Return the (X, Y) coordinate for the center point of the cell that contains the specified text.  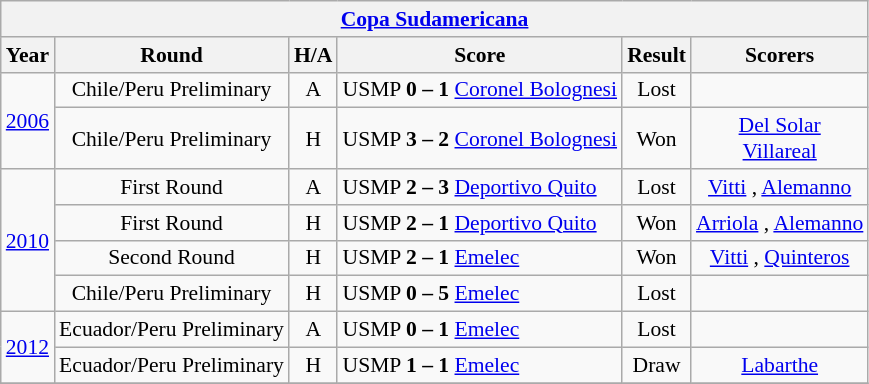
Labarthe (780, 365)
USMP 0 – 1 Emelec (480, 330)
Scorers (780, 55)
Vitti , Alemanno (780, 187)
Vitti , Quinteros (780, 258)
Round (172, 55)
2006 (28, 120)
Year (28, 55)
USMP 2 – 1 Emelec (480, 258)
USMP 0 – 5 Emelec (480, 294)
Draw (656, 365)
2012 (28, 348)
USMP 3 – 2 Coronel Bolognesi (480, 138)
Del Solar Villareal (780, 138)
2010 (28, 240)
USMP 1 – 1 Emelec (480, 365)
H/A (314, 55)
Result (656, 55)
Copa Sudamericana (435, 19)
Second Round (172, 258)
USMP 2 – 1 Deportivo Quito (480, 223)
USMP 0 – 1 Coronel Bolognesi (480, 90)
Score (480, 55)
USMP 2 – 3 Deportivo Quito (480, 187)
Arriola , Alemanno (780, 223)
